Search for the cell housing the specified text and yield its [x, y] center coordinate. 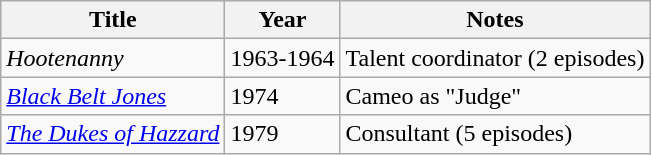
Cameo as "Judge" [495, 96]
Hootenanny [113, 58]
Talent coordinator (2 episodes) [495, 58]
1974 [282, 96]
1963-1964 [282, 58]
Consultant (5 episodes) [495, 134]
1979 [282, 134]
Notes [495, 20]
Black Belt Jones [113, 96]
Year [282, 20]
The Dukes of Hazzard [113, 134]
Title [113, 20]
